Search for the cell housing the specified text and yield its [x, y] center coordinate. 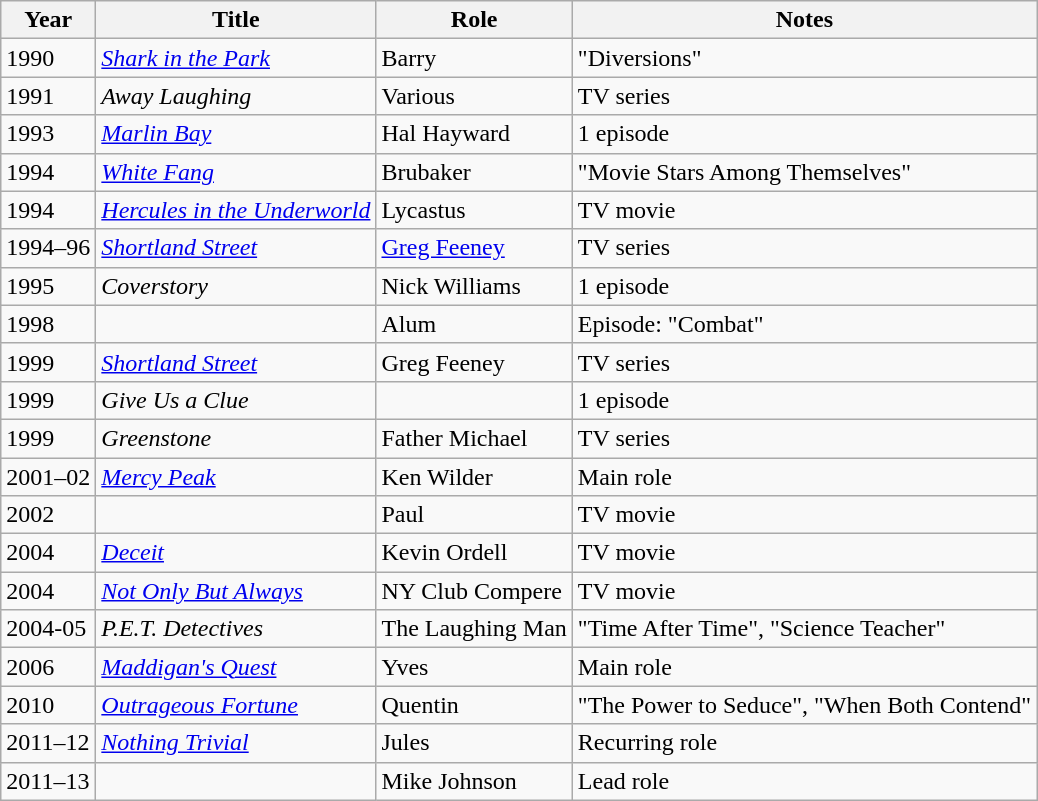
2002 [48, 515]
Mercy Peak [236, 477]
1995 [48, 286]
2006 [48, 667]
Role [474, 20]
Recurring role [804, 743]
Mike Johnson [474, 781]
Quentin [474, 705]
White Fang [236, 172]
Give Us a Clue [236, 400]
Outrageous Fortune [236, 705]
"The Power to Seduce", "When Both Contend" [804, 705]
2011–12 [48, 743]
The Laughing Man [474, 629]
Paul [474, 515]
Episode: "Combat" [804, 324]
2001–02 [48, 477]
Brubaker [474, 172]
P.E.T. Detectives [236, 629]
2004-05 [48, 629]
Coverstory [236, 286]
"Diversions" [804, 58]
NY Club Compere [474, 591]
Not Only But Always [236, 591]
Lycastus [474, 210]
Barry [474, 58]
Year [48, 20]
Hal Hayward [474, 134]
Father Michael [474, 438]
Lead role [804, 781]
2011–13 [48, 781]
Hercules in the Underworld [236, 210]
Shark in the Park [236, 58]
Kevin Ordell [474, 553]
Title [236, 20]
1994–96 [48, 248]
Alum [474, 324]
Various [474, 96]
2010 [48, 705]
Marlin Bay [236, 134]
Notes [804, 20]
"Movie Stars Among Themselves" [804, 172]
Nothing Trivial [236, 743]
Jules [474, 743]
Yves [474, 667]
Greenstone [236, 438]
Maddigan's Quest [236, 667]
"Time After Time", "Science Teacher" [804, 629]
Away Laughing [236, 96]
1993 [48, 134]
Nick Williams [474, 286]
Deceit [236, 553]
1990 [48, 58]
Ken Wilder [474, 477]
1991 [48, 96]
1998 [48, 324]
